Find where the given text appears and provide that cell's center as [X, Y] coordinate. 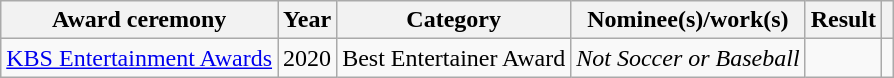
Not Soccer or Baseball [688, 58]
Year [308, 20]
Category [454, 20]
Best Entertainer Award [454, 58]
KBS Entertainment Awards [140, 58]
2020 [308, 58]
Nominee(s)/work(s) [688, 20]
Award ceremony [140, 20]
Result [843, 20]
